Locate the cell with the specified text and output its (X, Y) center coordinate. 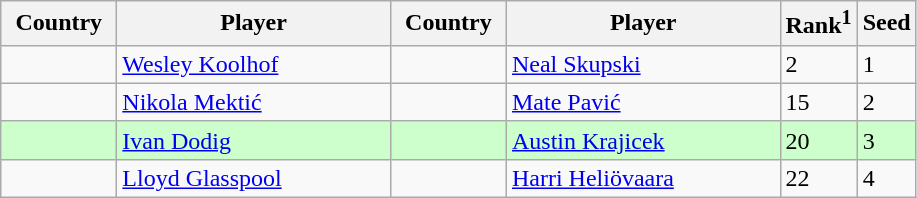
20 (818, 140)
Nikola Mektić (254, 102)
1 (886, 64)
Seed (886, 24)
22 (818, 178)
15 (818, 102)
4 (886, 178)
Austin Krajicek (643, 140)
Mate Pavić (643, 102)
Neal Skupski (643, 64)
Lloyd Glasspool (254, 178)
Harri Heliövaara (643, 178)
Ivan Dodig (254, 140)
Wesley Koolhof (254, 64)
3 (886, 140)
Rank1 (818, 24)
